Determine the [x, y] coordinate at the center of the cell enclosing the given text.  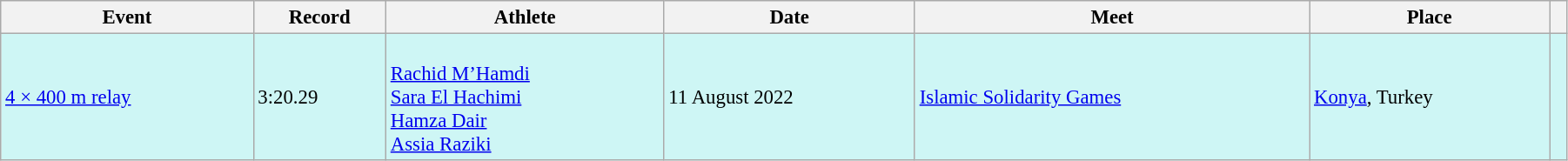
Konya, Turkey [1430, 97]
Place [1430, 17]
Record [319, 17]
3:20.29 [319, 97]
Meet [1112, 17]
Event [127, 17]
11 August 2022 [789, 97]
4 × 400 m relay [127, 97]
Athlete [525, 17]
Rachid M’HamdiSara El HachimiHamza DairAssia Raziki [525, 97]
Date [789, 17]
Islamic Solidarity Games [1112, 97]
